Scan for the cell matching the given text and deliver its (x, y) coordinate at center. 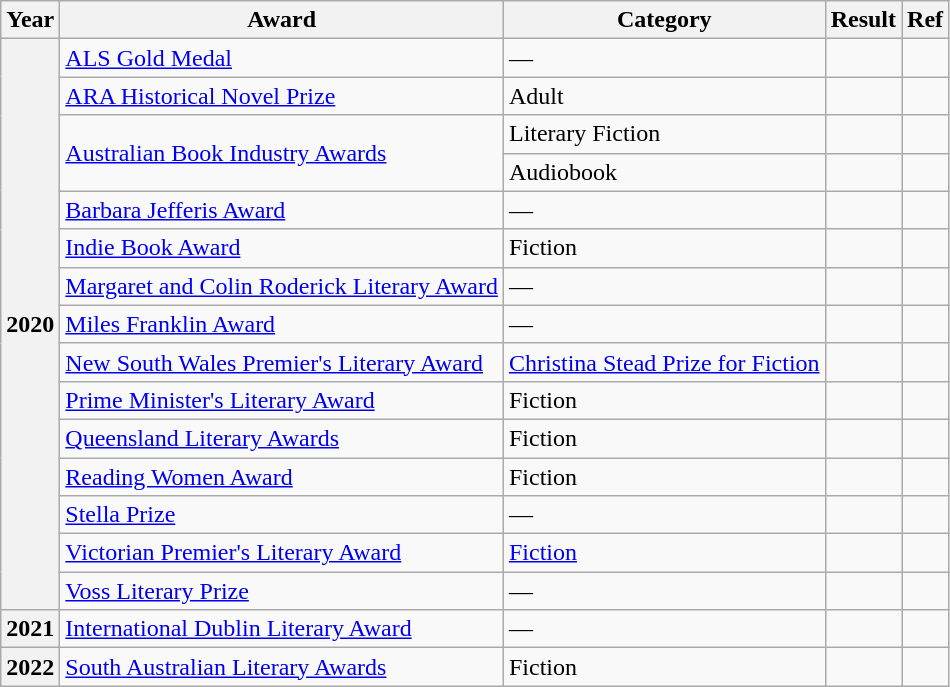
2022 (30, 667)
Prime Minister's Literary Award (282, 400)
Ref (926, 20)
Audiobook (664, 172)
Year (30, 20)
Literary Fiction (664, 134)
South Australian Literary Awards (282, 667)
Margaret and Colin Roderick Literary Award (282, 286)
Christina Stead Prize for Fiction (664, 362)
Award (282, 20)
Australian Book Industry Awards (282, 153)
ARA Historical Novel Prize (282, 96)
ALS Gold Medal (282, 58)
Voss Literary Prize (282, 591)
Result (863, 20)
Barbara Jefferis Award (282, 210)
Victorian Premier's Literary Award (282, 553)
2021 (30, 629)
Stella Prize (282, 515)
Miles Franklin Award (282, 324)
Queensland Literary Awards (282, 438)
Indie Book Award (282, 248)
New South Wales Premier's Literary Award (282, 362)
International Dublin Literary Award (282, 629)
Adult (664, 96)
2020 (30, 324)
Category (664, 20)
Reading Women Award (282, 477)
